From the cell containing the given text, extract its center point as [X, Y] coordinate. 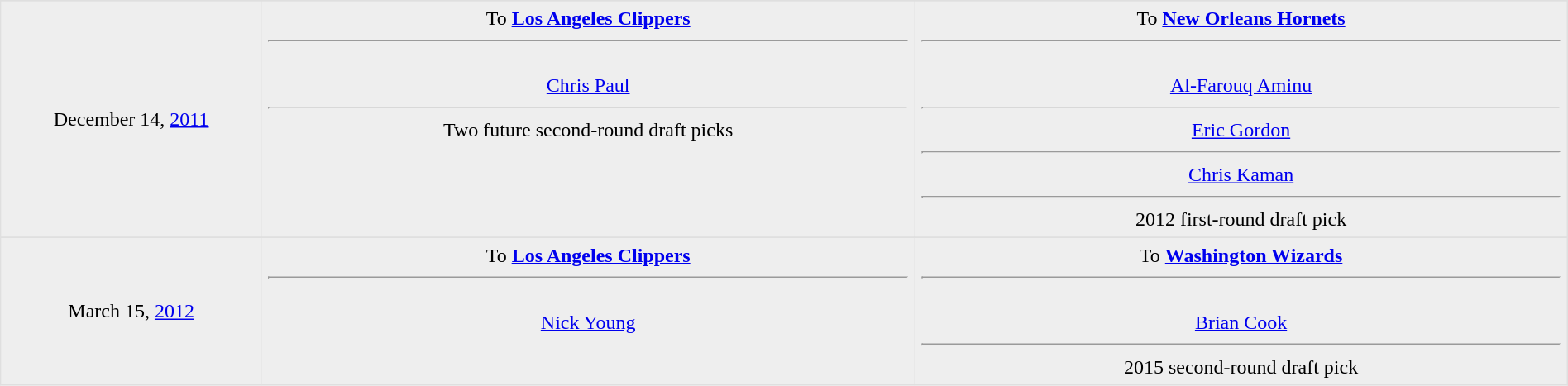
To Los Angeles ClippersChris PaulTwo future second-round draft picks [587, 119]
March 15, 2012 [131, 311]
December 14, 2011 [131, 119]
To Washington WizardsBrian Cook2015 second-round draft pick [1241, 311]
To Los Angeles ClippersNick Young [587, 311]
To New Orleans HornetsAl-Farouq AminuEric GordonChris Kaman2012 first-round draft pick [1241, 119]
